Detect which cell encompasses the target text, then output its [x, y] center coordinate. 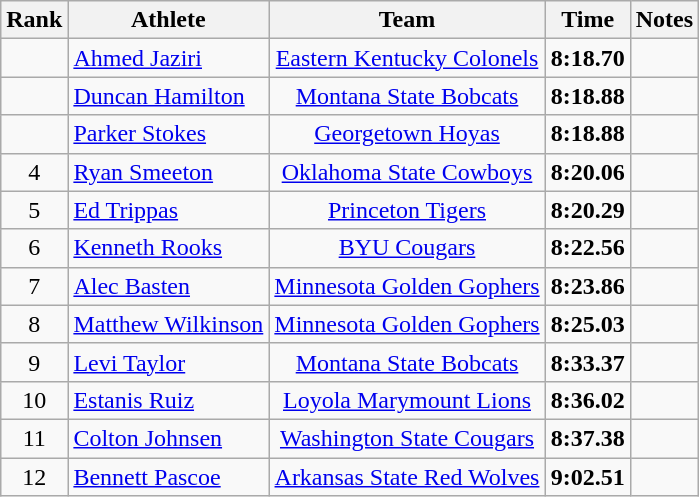
Matthew Wilkinson [168, 324]
Estanis Ruiz [168, 400]
8:22.56 [588, 248]
Oklahoma State Cowboys [407, 172]
6 [34, 248]
5 [34, 210]
Colton Johnsen [168, 438]
8:25.03 [588, 324]
8:20.06 [588, 172]
10 [34, 400]
Alec Basten [168, 286]
Ryan Smeeton [168, 172]
Bennett Pascoe [168, 477]
11 [34, 438]
Ed Trippas [168, 210]
8:33.37 [588, 362]
Time [588, 20]
Athlete [168, 20]
8:18.70 [588, 58]
12 [34, 477]
Rank [34, 20]
Arkansas State Red Wolves [407, 477]
8 [34, 324]
8:20.29 [588, 210]
4 [34, 172]
Eastern Kentucky Colonels [407, 58]
8:23.86 [588, 286]
8:37.38 [588, 438]
BYU Cougars [407, 248]
8:36.02 [588, 400]
Team [407, 20]
Parker Stokes [168, 134]
Notes [664, 20]
Washington State Cougars [407, 438]
Levi Taylor [168, 362]
Duncan Hamilton [168, 96]
Kenneth Rooks [168, 248]
Loyola Marymount Lions [407, 400]
7 [34, 286]
9:02.51 [588, 477]
Ahmed Jaziri [168, 58]
Princeton Tigers [407, 210]
Georgetown Hoyas [407, 134]
9 [34, 362]
